Return the (x, y) coordinate for the center point of the cell that contains the specified text.  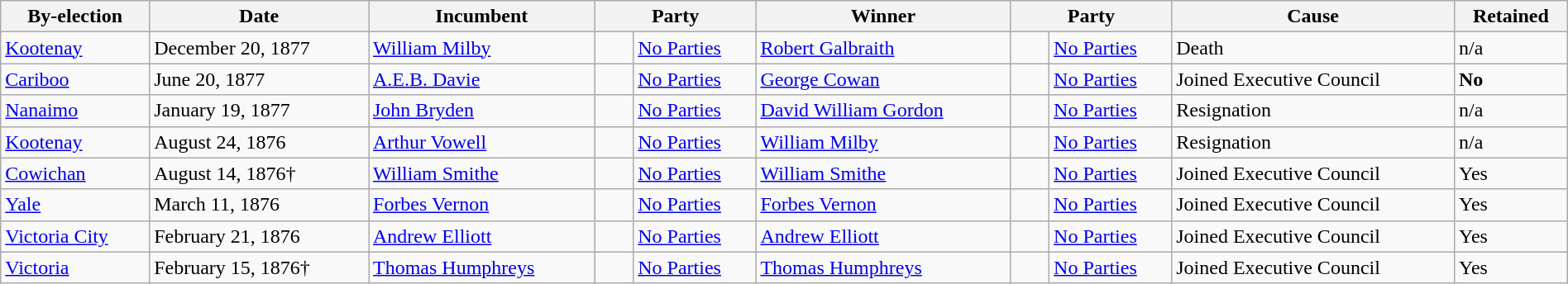
August 24, 1876 (260, 142)
Death (1313, 48)
Cause (1313, 17)
No (1510, 79)
A.E.B. Davie (482, 79)
Victoria City (75, 236)
Incumbent (482, 17)
Cowichan (75, 173)
June 20, 1877 (260, 79)
By-election (75, 17)
David William Gordon (883, 111)
January 19, 1877 (260, 111)
Victoria (75, 267)
Cariboo (75, 79)
George Cowan (883, 79)
February 21, 1876 (260, 236)
Arthur Vowell (482, 142)
John Bryden (482, 111)
Date (260, 17)
Nanaimo (75, 111)
Retained (1510, 17)
August 14, 1876† (260, 173)
Yale (75, 205)
December 20, 1877 (260, 48)
Winner (883, 17)
Robert Galbraith (883, 48)
March 11, 1876 (260, 205)
February 15, 1876† (260, 267)
